For the text-containing cell, return its midpoint in (x, y) coordinate format. 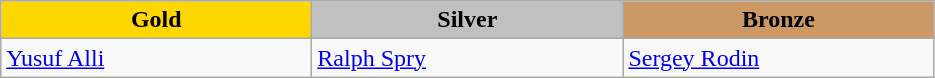
Yusuf Alli (156, 58)
Bronze (778, 20)
Silver (468, 20)
Gold (156, 20)
Sergey Rodin (778, 58)
Ralph Spry (468, 58)
